Detect which cell encompasses the target text, then output its [X, Y] center coordinate. 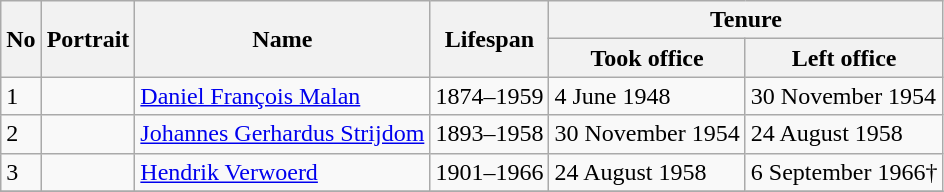
2 [21, 134]
Hendrik Verwoerd [282, 172]
Tenure [746, 20]
1901–1966 [490, 172]
Portrait [88, 39]
No [21, 39]
1893–1958 [490, 134]
Lifespan [490, 39]
Daniel François Malan [282, 96]
Name [282, 39]
Left office [844, 58]
Johannes Gerhardus Strijdom [282, 134]
3 [21, 172]
1 [21, 96]
Took office [647, 58]
1874–1959 [490, 96]
4 June 1948 [647, 96]
6 September 1966† [844, 172]
